For the text-containing cell, return its midpoint in [X, Y] coordinate format. 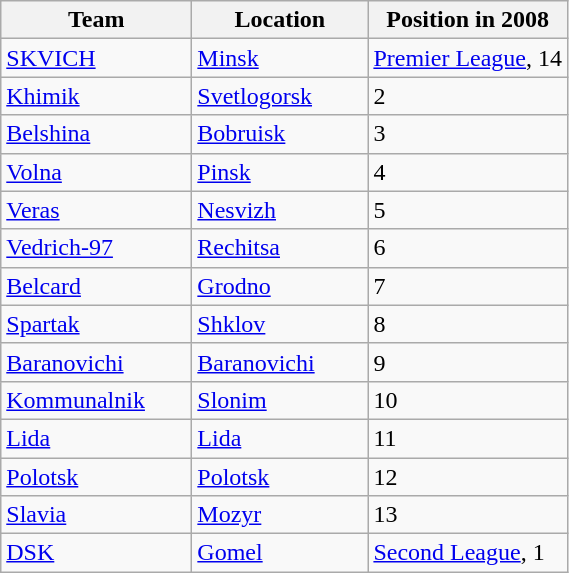
7 [468, 286]
Premier League, 14 [468, 58]
3 [468, 134]
Rechitsa [280, 248]
8 [468, 324]
DSK [96, 553]
Slavia [96, 515]
Bobruisk [280, 134]
13 [468, 515]
Position in 2008 [468, 20]
Slonim [280, 400]
4 [468, 172]
9 [468, 362]
Team [96, 20]
Gomel [280, 553]
Spartak [96, 324]
Volna [96, 172]
Shklov [280, 324]
Svetlogorsk [280, 96]
Location [280, 20]
11 [468, 438]
SKVICH [96, 58]
2 [468, 96]
Belcard [96, 286]
Grodno [280, 286]
Pinsk [280, 172]
Khimik [96, 96]
Vedrich-97 [96, 248]
5 [468, 210]
10 [468, 400]
12 [468, 477]
Kommunalnik [96, 400]
Veras [96, 210]
Second League, 1 [468, 553]
Mozyr [280, 515]
Minsk [280, 58]
Belshina [96, 134]
6 [468, 248]
Nesvizh [280, 210]
